For the text-containing cell, return its midpoint in [x, y] coordinate format. 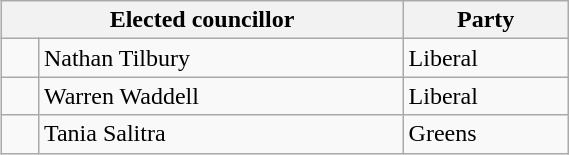
Elected councillor [202, 20]
Tania Salitra [220, 134]
Party [486, 20]
Greens [486, 134]
Warren Waddell [220, 96]
Nathan Tilbury [220, 58]
